Output the [X, Y] coordinate of the center of the cell containing the given text.  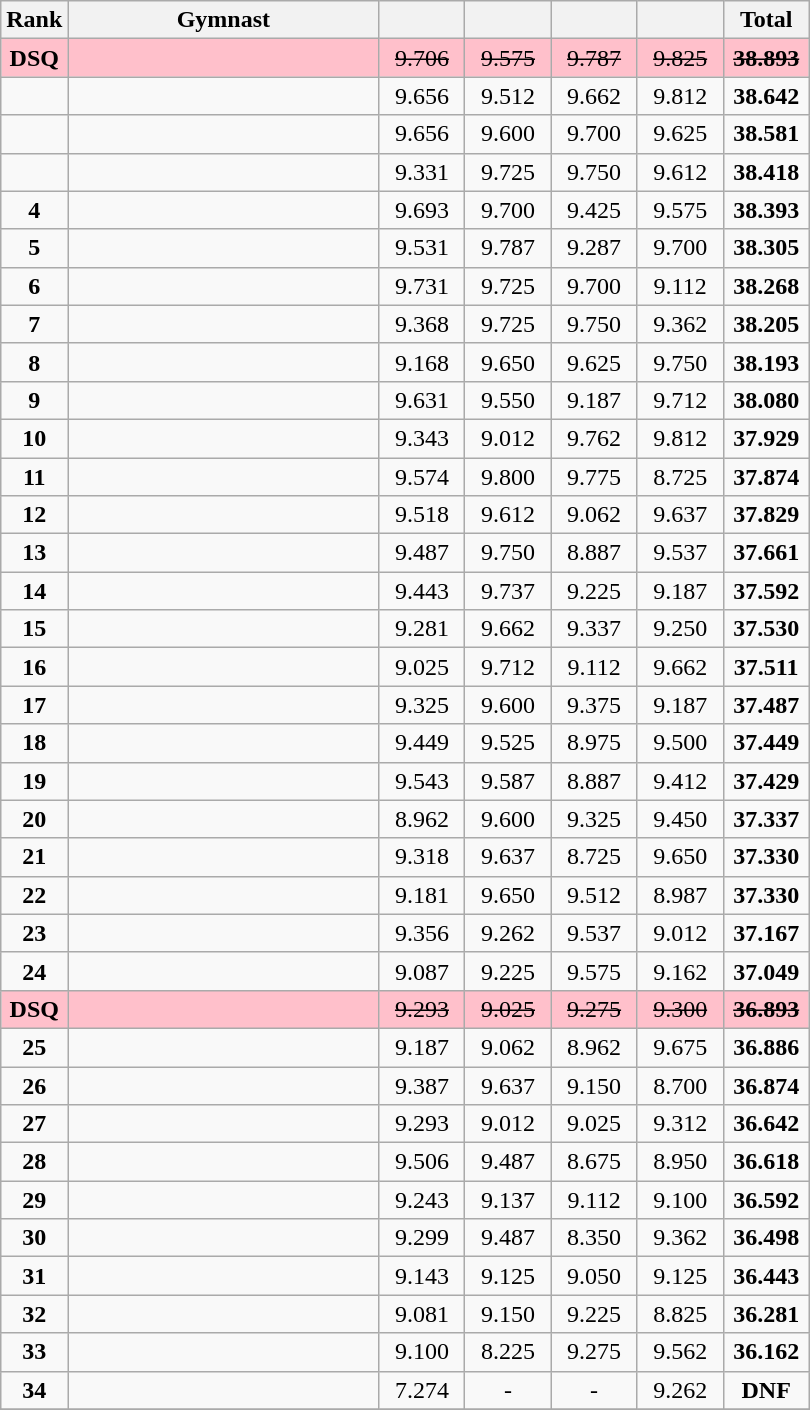
38.193 [766, 362]
9.531 [422, 248]
36.893 [766, 1009]
9.443 [422, 591]
37.592 [766, 591]
9.775 [594, 477]
37.929 [766, 438]
9.143 [422, 1276]
9.250 [680, 629]
23 [34, 933]
8.675 [594, 1162]
9.337 [594, 629]
37.530 [766, 629]
9.300 [680, 1009]
38.305 [766, 248]
38.581 [766, 134]
9.387 [422, 1085]
9.412 [680, 781]
30 [34, 1238]
8.975 [594, 743]
9.368 [422, 324]
21 [34, 857]
28 [34, 1162]
36.592 [766, 1200]
9.450 [680, 819]
9.243 [422, 1200]
33 [34, 1352]
8.825 [680, 1314]
38.205 [766, 324]
31 [34, 1276]
6 [34, 286]
36.443 [766, 1276]
22 [34, 895]
14 [34, 591]
32 [34, 1314]
9.500 [680, 743]
9.356 [422, 933]
9 [34, 400]
Total [766, 20]
25 [34, 1047]
9.331 [422, 172]
5 [34, 248]
26 [34, 1085]
20 [34, 819]
9.731 [422, 286]
19 [34, 781]
12 [34, 515]
9.631 [422, 400]
13 [34, 553]
9.800 [508, 477]
34 [34, 1390]
7 [34, 324]
15 [34, 629]
17 [34, 705]
Gymnast [224, 20]
7.274 [422, 1390]
9.550 [508, 400]
18 [34, 743]
8.225 [508, 1352]
38.268 [766, 286]
9.449 [422, 743]
9.574 [422, 477]
Rank [34, 20]
8.950 [680, 1162]
16 [34, 667]
37.449 [766, 743]
9.587 [508, 781]
9.518 [422, 515]
10 [34, 438]
38.893 [766, 58]
4 [34, 210]
38.642 [766, 96]
36.886 [766, 1047]
9.281 [422, 629]
36.281 [766, 1314]
DNF [766, 1390]
9.375 [594, 705]
9.675 [680, 1047]
8.700 [680, 1085]
38.080 [766, 400]
37.167 [766, 933]
9.693 [422, 210]
37.874 [766, 477]
11 [34, 477]
37.049 [766, 971]
8.350 [594, 1238]
9.762 [594, 438]
9.318 [422, 857]
38.418 [766, 172]
9.299 [422, 1238]
9.737 [508, 591]
36.618 [766, 1162]
9.312 [680, 1124]
9.168 [422, 362]
27 [34, 1124]
37.511 [766, 667]
36.162 [766, 1352]
9.181 [422, 895]
24 [34, 971]
36.874 [766, 1085]
9.162 [680, 971]
9.706 [422, 58]
29 [34, 1200]
9.825 [680, 58]
37.829 [766, 515]
9.343 [422, 438]
8.987 [680, 895]
9.287 [594, 248]
9.081 [422, 1314]
9.543 [422, 781]
9.525 [508, 743]
37.487 [766, 705]
37.661 [766, 553]
9.506 [422, 1162]
9.137 [508, 1200]
9.425 [594, 210]
38.393 [766, 210]
8 [34, 362]
37.429 [766, 781]
9.050 [594, 1276]
36.642 [766, 1124]
9.087 [422, 971]
36.498 [766, 1238]
37.337 [766, 819]
9.562 [680, 1352]
